Locate the cell with the specified text and output its [X, Y] center coordinate. 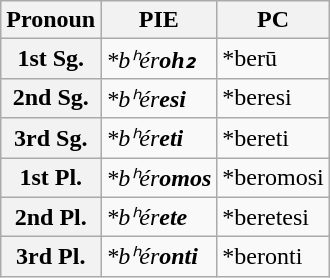
Pronoun [51, 20]
3rd Pl. [51, 257]
*bʰérete [159, 217]
*bereti [273, 138]
*bʰéroh₂ [159, 59]
PIE [159, 20]
3rd Sg. [51, 138]
*bʰéreti [159, 138]
1st Pl. [51, 178]
*beresi [273, 98]
PC [273, 20]
1st Sg. [51, 59]
*beretesi [273, 217]
*bʰéronti [159, 257]
*berū [273, 59]
2nd Pl. [51, 217]
*beromosi [273, 178]
*bʰéromos [159, 178]
2nd Sg. [51, 98]
*beronti [273, 257]
*bʰéresi [159, 98]
